For the text-containing cell, return its midpoint in [x, y] coordinate format. 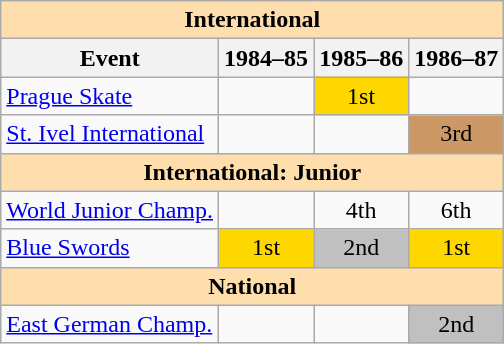
6th [456, 210]
Event [110, 58]
1986–87 [456, 58]
1984–85 [266, 58]
1985–86 [362, 58]
4th [362, 210]
National [252, 286]
3rd [456, 134]
East German Champ. [110, 324]
Prague Skate [110, 96]
International: Junior [252, 172]
International [252, 20]
World Junior Champ. [110, 210]
St. Ivel International [110, 134]
Blue Swords [110, 248]
